Detect which cell encompasses the target text, then output its [x, y] center coordinate. 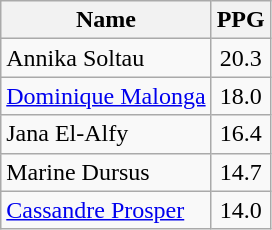
Jana El-Alfy [106, 134]
14.0 [240, 210]
Cassandre Prosper [106, 210]
Dominique Malonga [106, 96]
16.4 [240, 134]
Name [106, 20]
Annika Soltau [106, 58]
18.0 [240, 96]
PPG [240, 20]
20.3 [240, 58]
Marine Dursus [106, 172]
14.7 [240, 172]
